Capture the cell that displays the provided text and extract its (x, y) central coordinate. 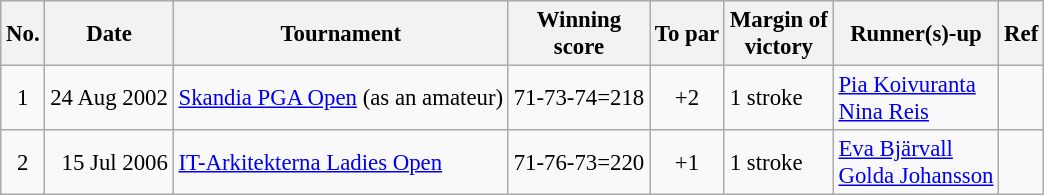
+1 (688, 162)
To par (688, 34)
Margin ofvictory (778, 34)
IT-Arkitekterna Ladies Open (340, 162)
No. (23, 34)
Skandia PGA Open (as an amateur) (340, 98)
1 (23, 98)
Ref (1022, 34)
15 Jul 2006 (109, 162)
Winningscore (578, 34)
Date (109, 34)
71-73-74=218 (578, 98)
+2 (688, 98)
2 (23, 162)
Tournament (340, 34)
Runner(s)-up (916, 34)
71-76-73=220 (578, 162)
Eva Bjärvall Golda Johansson (916, 162)
Pia Koivuranta Nina Reis (916, 98)
24 Aug 2002 (109, 98)
